Identify which cell holds the provided text, then report its [X, Y] central coordinate. 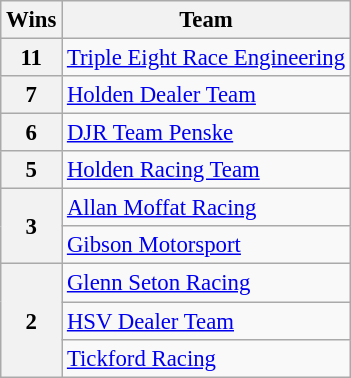
6 [32, 133]
Allan Moffat Racing [206, 208]
Holden Racing Team [206, 170]
Glenn Seton Racing [206, 283]
3 [32, 226]
11 [32, 58]
2 [32, 320]
5 [32, 170]
Wins [32, 20]
Tickford Racing [206, 358]
Gibson Motorsport [206, 245]
Triple Eight Race Engineering [206, 58]
Team [206, 20]
HSV Dealer Team [206, 321]
DJR Team Penske [206, 133]
7 [32, 95]
Holden Dealer Team [206, 95]
